Return the (X, Y) coordinate for the center point of the cell that contains the specified text.  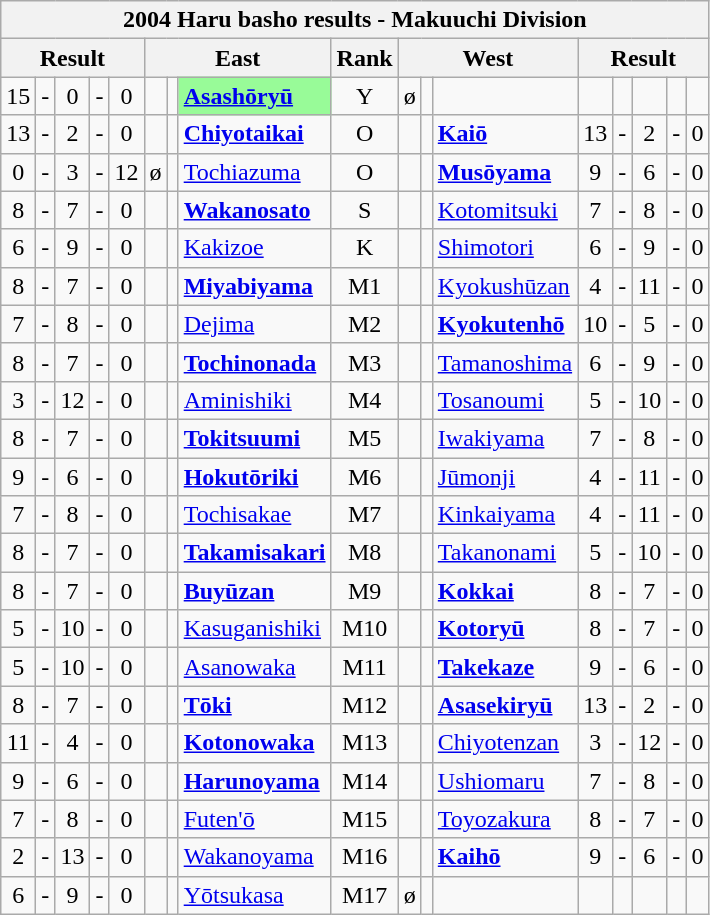
M8 (364, 553)
Wakanoyama (254, 857)
Musōyama (504, 172)
M16 (364, 857)
East (238, 58)
M9 (364, 591)
M17 (364, 895)
Tamanoshima (504, 362)
S (364, 210)
Tōki (254, 705)
Tokitsuumi (254, 438)
Dejima (254, 324)
Ushiomaru (504, 781)
Kaihō (504, 857)
Tosanoumi (504, 400)
Asasekiryū (504, 705)
Asashōryū (254, 96)
Miyabiyama (254, 286)
M15 (364, 819)
Takekaze (504, 667)
M13 (364, 743)
Shimotori (504, 248)
Kotonowaka (254, 743)
Buyūzan (254, 591)
M10 (364, 629)
M1 (364, 286)
Wakanosato (254, 210)
Tochisakae (254, 515)
M5 (364, 438)
Aminishiki (254, 400)
M4 (364, 400)
Chiyotenzan (504, 743)
Futen'ō (254, 819)
Tochinonada (254, 362)
M12 (364, 705)
Kotomitsuki (504, 210)
Jūmonji (504, 477)
Kyokushūzan (504, 286)
Iwakiyama (504, 438)
Asanowaka (254, 667)
Hokutōriki (254, 477)
Kakizoe (254, 248)
Yōtsukasa (254, 895)
West (488, 58)
M11 (364, 667)
Toyozakura (504, 819)
Takamisakari (254, 553)
M14 (364, 781)
Kaiō (504, 134)
K (364, 248)
Rank (364, 58)
Takanonami (504, 553)
Y (364, 96)
15 (18, 96)
Kotoryū (504, 629)
Harunoyama (254, 781)
M7 (364, 515)
Tochiazuma (254, 172)
M3 (364, 362)
Chiyotaikai (254, 134)
M6 (364, 477)
Kinkaiyama (504, 515)
Kokkai (504, 591)
Kyokutenhō (504, 324)
M2 (364, 324)
Kasuganishiki (254, 629)
2004 Haru basho results - Makuuchi Division (355, 20)
